Capture the cell that displays the provided text and extract its (x, y) central coordinate. 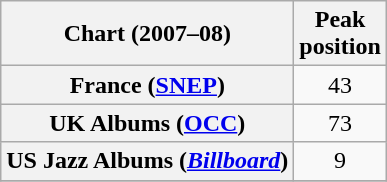
43 (340, 85)
UK Albums (OCC) (148, 123)
Peakposition (340, 34)
France (SNEP) (148, 85)
73 (340, 123)
US Jazz Albums (Billboard) (148, 161)
9 (340, 161)
Chart (2007–08) (148, 34)
